Return the (X, Y) coordinate for the center point of the cell that contains the specified text.  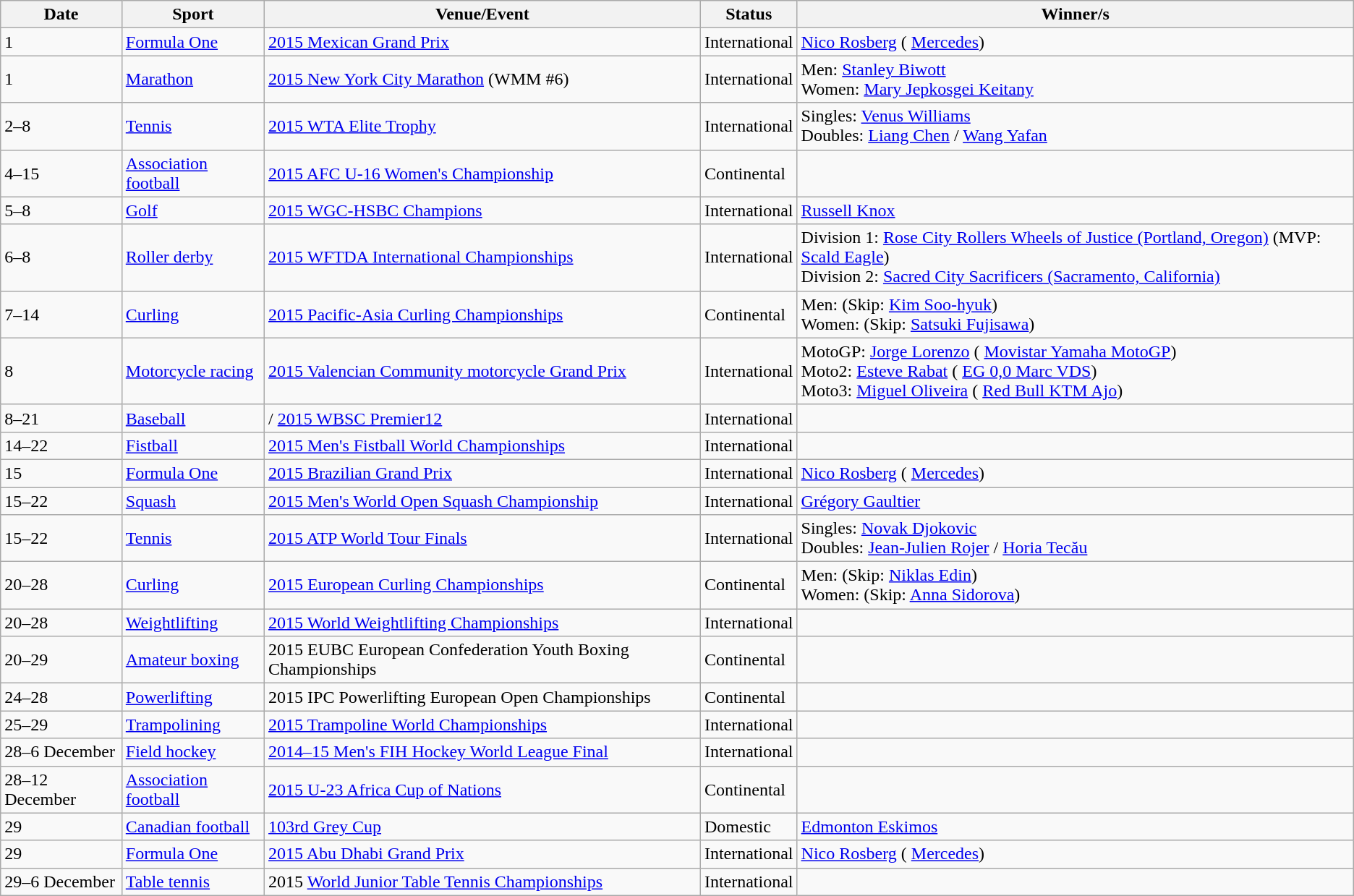
Status (749, 14)
6–8 (61, 257)
29–6 December (61, 882)
Edmonton Eskimos (1075, 827)
MotoGP: Jorge Lorenzo ( Movistar Yamaha MotoGP)Moto2: Esteve Rabat ( EG 0,0 Marc VDS)Moto3: Miguel Oliveira ( Red Bull KTM Ajo) (1075, 371)
2014–15 Men's FIH Hockey World League Final (483, 752)
Powerlifting (192, 697)
Date (61, 14)
Amateur boxing (192, 660)
Trampolining (192, 725)
Division 1: Rose City Rollers Wheels of Justice (Portland, Oregon) (MVP: Scald Eagle) Division 2: Sacred City Sacrificers (Sacramento, California) (1075, 257)
2015 Valencian Community motorcycle Grand Prix (483, 371)
4–15 (61, 174)
Men: (Skip: Kim Soo-hyuk)Women: (Skip: Satsuki Fujisawa) (1075, 314)
Roller derby (192, 257)
Motorcycle racing (192, 371)
28–12 December (61, 790)
2015 EUBC European Confederation Youth Boxing Championships (483, 660)
2015 World Weightlifting Championships (483, 623)
7–14 (61, 314)
15 (61, 473)
103rd Grey Cup (483, 827)
Golf (192, 210)
2015 Pacific-Asia Curling Championships (483, 314)
/ 2015 WBSC Premier12 (483, 418)
5–8 (61, 210)
Grégory Gaultier (1075, 501)
24–28 (61, 697)
8 (61, 371)
2015 New York City Marathon (WMM #6) (483, 80)
2015 AFC U-16 Women's Championship (483, 174)
Venue/Event (483, 14)
2015 Trampoline World Championships (483, 725)
Singles: Venus WilliamsDoubles: Liang Chen / Wang Yafan (1075, 126)
25–29 (61, 725)
Marathon (192, 80)
2015 World Junior Table Tennis Championships (483, 882)
2015 Mexican Grand Prix (483, 42)
2015 Men's Fistball World Championships (483, 445)
2015 U-23 Africa Cup of Nations (483, 790)
Men: Stanley BiwottWomen: Mary Jepkosgei Keitany (1075, 80)
Field hockey (192, 752)
Baseball (192, 418)
28–6 December (61, 752)
2015 Men's World Open Squash Championship (483, 501)
2015 WGC-HSBC Champions (483, 210)
2–8 (61, 126)
Squash (192, 501)
Canadian football (192, 827)
2015 ATP World Tour Finals (483, 538)
2015 WTA Elite Trophy (483, 126)
Weightlifting (192, 623)
2015 European Curling Championships (483, 586)
Table tennis (192, 882)
2015 IPC Powerlifting European Open Championships (483, 697)
2015 WFTDA International Championships (483, 257)
20–29 (61, 660)
Fistball (192, 445)
Men: (Skip: Niklas Edin)Women: (Skip: Anna Sidorova) (1075, 586)
Sport (192, 14)
Singles: Novak DjokovicDoubles: Jean-Julien Rojer / Horia Tecău (1075, 538)
Domestic (749, 827)
14–22 (61, 445)
8–21 (61, 418)
2015 Brazilian Grand Prix (483, 473)
Russell Knox (1075, 210)
2015 Abu Dhabi Grand Prix (483, 854)
Winner/s (1075, 14)
